Detect which cell encompasses the target text, then output its (X, Y) center coordinate. 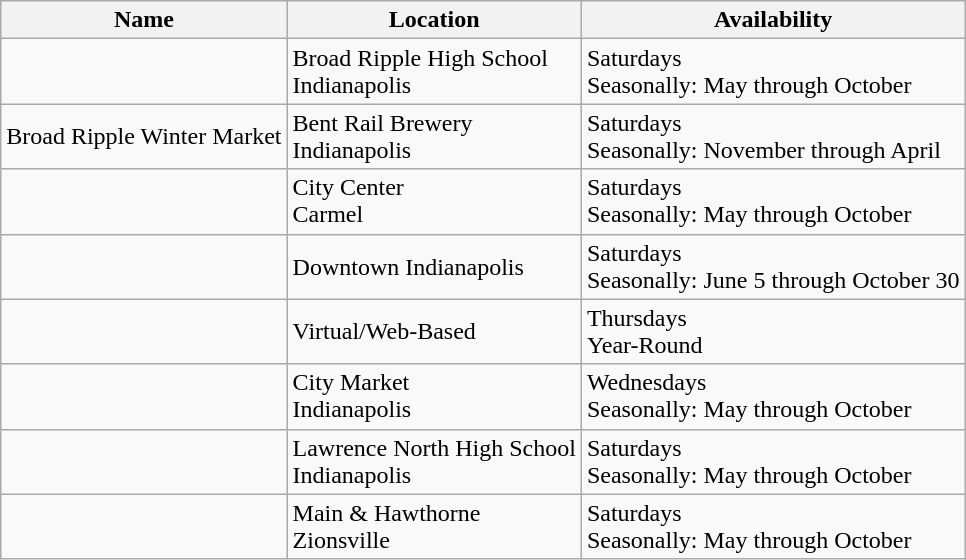
ThursdaysYear-Round (773, 332)
Main & HawthorneZionsville (434, 526)
Broad Ripple Winter Market (144, 136)
WednesdaysSeasonally: May through October (773, 396)
SaturdaysSeasonally: June 5 through October 30 (773, 266)
Name (144, 20)
Location (434, 20)
Availability (773, 20)
Downtown Indianapolis (434, 266)
SaturdaysSeasonally: November through April (773, 136)
Bent Rail BreweryIndianapolis (434, 136)
City CenterCarmel (434, 202)
City MarketIndianapolis (434, 396)
Virtual/Web-Based (434, 332)
Broad Ripple High SchoolIndianapolis (434, 72)
Lawrence North High SchoolIndianapolis (434, 462)
